Capture the cell that displays the provided text and extract its [X, Y] central coordinate. 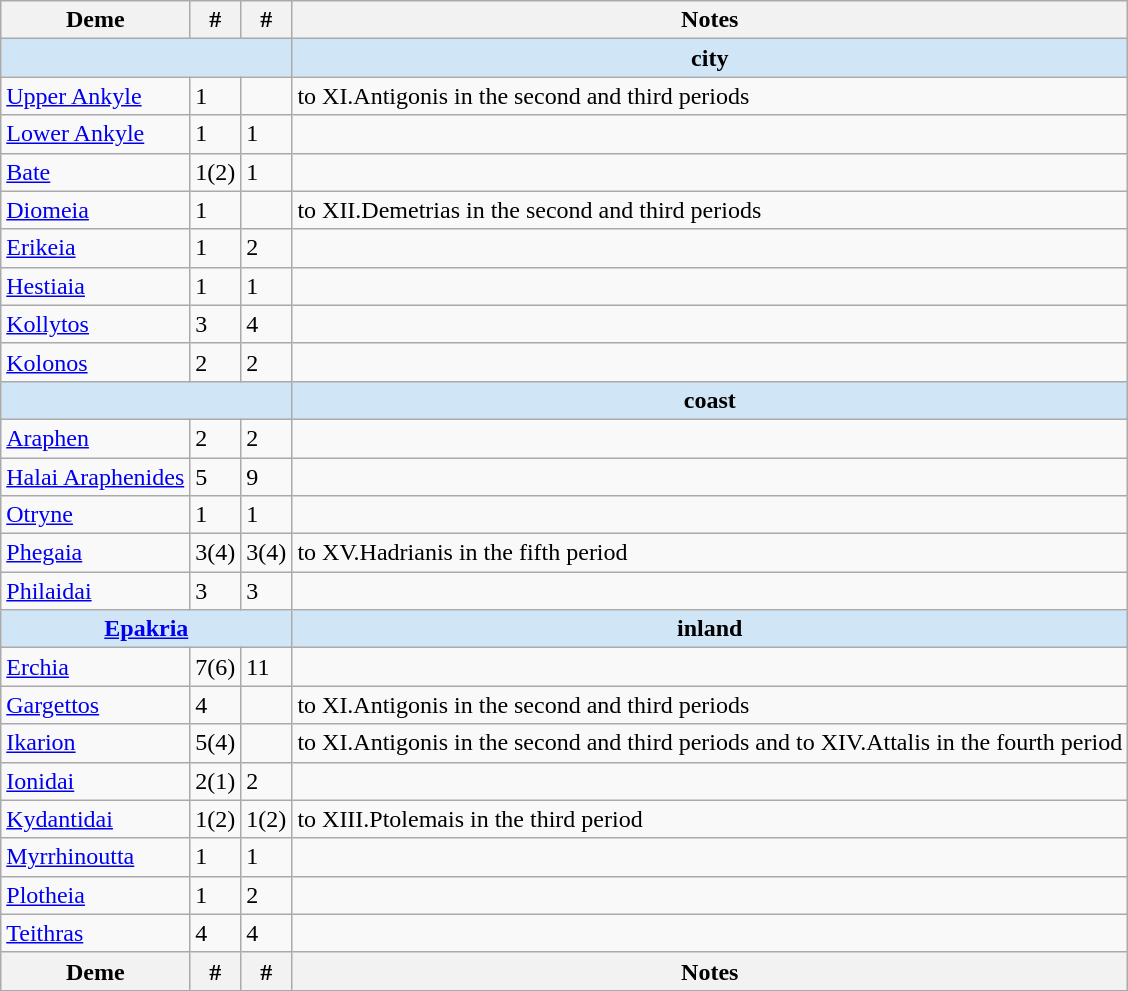
5(4) [216, 743]
Hestiaia [96, 286]
Phegaia [96, 553]
inland [710, 629]
Araphen [96, 438]
11 [266, 667]
Erikeia [96, 248]
coast [710, 400]
Myrrhinoutta [96, 857]
Philaidai [96, 591]
Kydantidai [96, 819]
Ikarion [96, 743]
city [710, 58]
Halai Araphenides [96, 477]
Upper Ankyle [96, 96]
Erchia [96, 667]
Ionidai [96, 781]
to XII.Demetrias in the second and third periods [710, 210]
7(6) [216, 667]
Otryne [96, 515]
to XIII.Ptolemais in the third period [710, 819]
Kolonos [96, 362]
Bate [96, 172]
Lower Ankyle [96, 134]
Kollytos [96, 324]
to XI.Antigonis in the second and third periods and to XIV.Attalis in the fourth period [710, 743]
9 [266, 477]
Teithras [96, 933]
Plotheia [96, 895]
5 [216, 477]
to XV.Hadrianis in the fifth period [710, 553]
Diomeia [96, 210]
Epakria [146, 629]
Gargettos [96, 705]
2(1) [216, 781]
